Find where the given text appears and provide that cell's center as [x, y] coordinate. 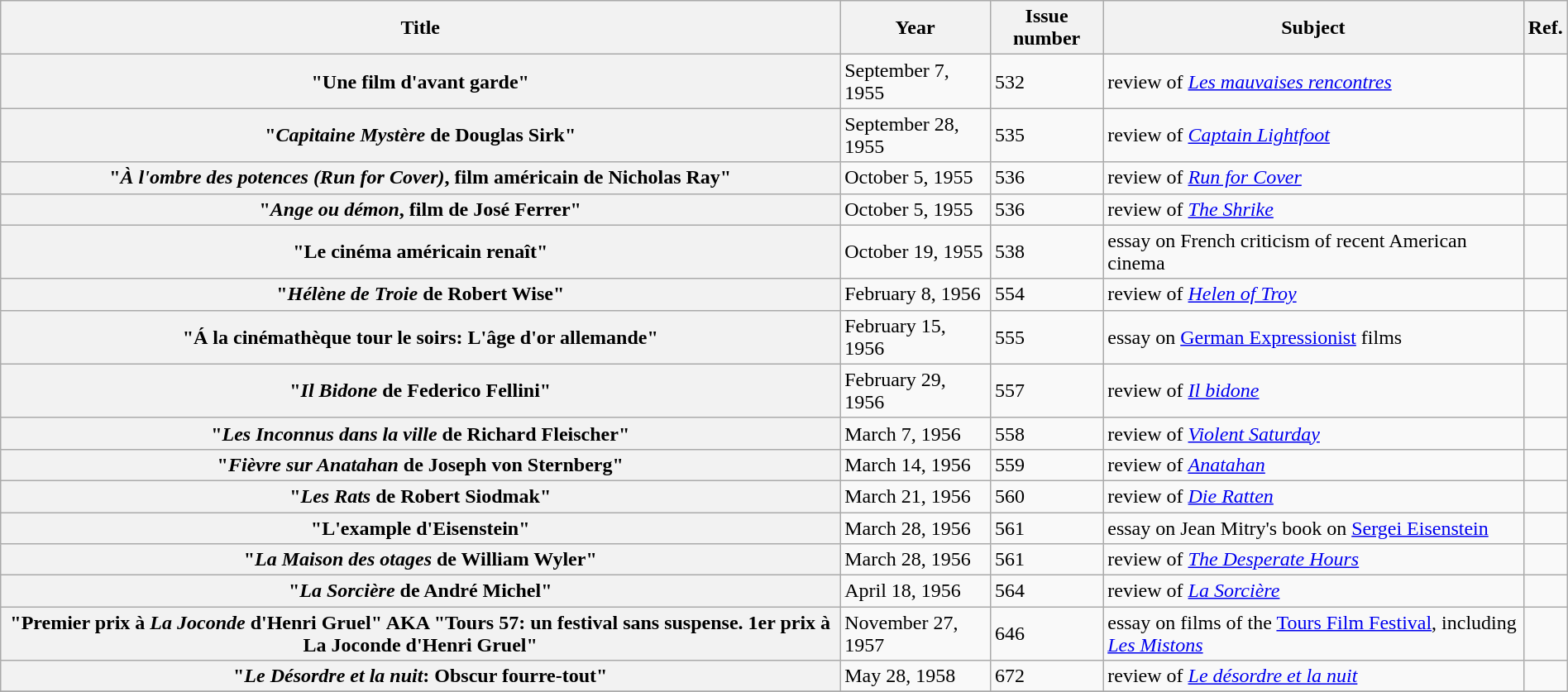
review of Run for Cover [1313, 178]
review of The Shrike [1313, 209]
532 [1046, 81]
555 [1046, 337]
review of Anatahan [1313, 465]
Year [915, 28]
review of Les mauvaises rencontres [1313, 81]
February 29, 1956 [915, 390]
review of Le désordre et la nuit [1313, 676]
February 8, 1956 [915, 294]
review of Die Ratten [1313, 496]
"Le cinéma américain renaît" [420, 251]
Issue number [1046, 28]
"Ange ou démon, film de José Ferrer" [420, 209]
Title [420, 28]
review of Violent Saturday [1313, 433]
"La Maison des otages de William Wyler" [420, 560]
February 15, 1956 [915, 337]
"Les Rats de Robert Siodmak" [420, 496]
review of Captain Lightfoot [1313, 136]
554 [1046, 294]
essay on Jean Mitry's book on Sergei Eisenstein [1313, 528]
review of The Desperate Hours [1313, 560]
September 28, 1955 [915, 136]
essay on German Expressionist films [1313, 337]
"À l'ombre des potences (Run for Cover), film américain de Nicholas Ray" [420, 178]
672 [1046, 676]
Subject [1313, 28]
March 7, 1956 [915, 433]
May 28, 1958 [915, 676]
April 18, 1956 [915, 591]
review of Helen of Troy [1313, 294]
"Premier prix à La Joconde d'Henri Gruel" AKA "Tours 57: un festival sans suspense. 1er prix à La Joconde d'Henri Gruel" [420, 633]
646 [1046, 633]
March 21, 1956 [915, 496]
"Á la cinémathèque tour le soirs: L'âge d'or allemande" [420, 337]
"Hélène de Troie de Robert Wise" [420, 294]
March 14, 1956 [915, 465]
"Fièvre sur Anatahan de Joseph von Sternberg" [420, 465]
"L'example d'Eisenstein" [420, 528]
560 [1046, 496]
review of La Sorcière [1313, 591]
review of Il bidone [1313, 390]
"La Sorcière de André Michel" [420, 591]
"Capitaine Mystère de Douglas Sirk" [420, 136]
559 [1046, 465]
November 27, 1957 [915, 633]
"Le Désordre et la nuit: Obscur fourre-tout" [420, 676]
"Il Bidone de Federico Fellini" [420, 390]
September 7, 1955 [915, 81]
535 [1046, 136]
essay on films of the Tours Film Festival, including Les Mistons [1313, 633]
October 19, 1955 [915, 251]
538 [1046, 251]
558 [1046, 433]
564 [1046, 591]
557 [1046, 390]
Ref. [1545, 28]
"Une film d'avant garde" [420, 81]
"Les Inconnus dans la ville de Richard Fleischer" [420, 433]
essay on French criticism of recent American cinema [1313, 251]
